Locate the cell with the specified text and output its [x, y] center coordinate. 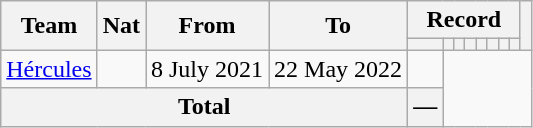
Record [464, 20]
To [338, 26]
Nat [121, 26]
Total [204, 107]
22 May 2022 [338, 69]
Team [49, 26]
From [208, 26]
Hércules [49, 69]
8 July 2021 [208, 69]
— [426, 107]
